For the text-containing cell, return its midpoint in [X, Y] coordinate format. 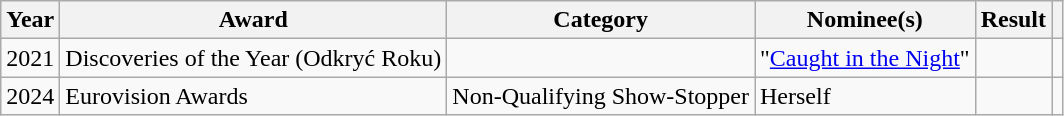
Award [254, 20]
Year [30, 20]
2021 [30, 58]
Nominee(s) [864, 20]
Herself [864, 96]
Category [601, 20]
Non-Qualifying Show-Stopper [601, 96]
Eurovision Awards [254, 96]
Discoveries of the Year (Odkryć Roku) [254, 58]
Result [1013, 20]
"Caught in the Night" [864, 58]
2024 [30, 96]
